Find where the given text appears and provide that cell's center as [x, y] coordinate. 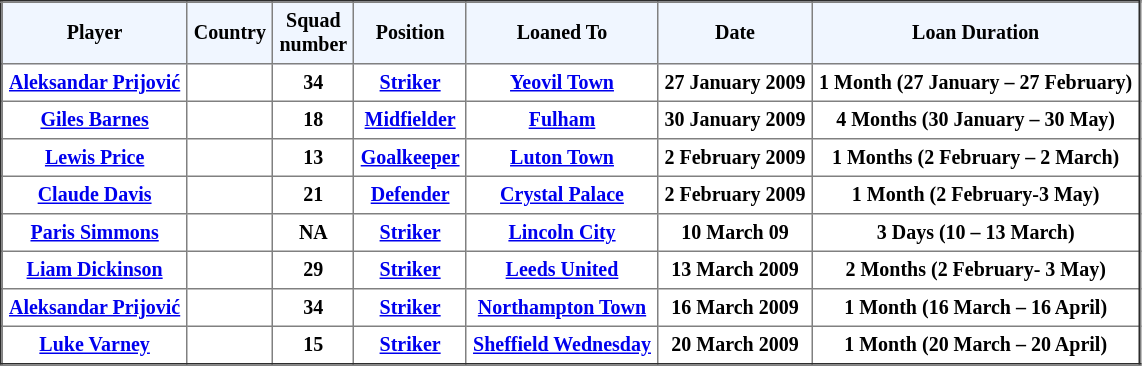
Position [410, 33]
2 Months (2 February- 3 May) [976, 270]
Country [230, 33]
16 March 2009 [736, 308]
29 [314, 270]
1 Month (20 March – 20 April) [976, 345]
Luke Varney [94, 345]
Giles Barnes [94, 120]
Loan Duration [976, 33]
13 March 2009 [736, 270]
Paris Simmons [94, 233]
Liam Dickinson [94, 270]
21 [314, 195]
30 January 2009 [736, 120]
1 Month (27 January – 27 February) [976, 83]
27 January 2009 [736, 83]
1 Month (16 March – 16 April) [976, 308]
1 Months (2 February – 2 March) [976, 158]
Midfielder [410, 120]
20 March 2009 [736, 345]
10 March 09 [736, 233]
13 [314, 158]
Claude Davis [94, 195]
Player [94, 33]
NA [314, 233]
Yeovil Town [562, 83]
Date [736, 33]
Lewis Price [94, 158]
4 Months (30 January – 30 May) [976, 120]
Northampton Town [562, 308]
15 [314, 345]
Fulham [562, 120]
Defender [410, 195]
Luton Town [562, 158]
Squadnumber [314, 33]
Leeds United [562, 270]
Sheffield Wednesday [562, 345]
Lincoln City [562, 233]
1 Month (2 February-3 May) [976, 195]
3 Days (10 – 13 March) [976, 233]
Crystal Palace [562, 195]
Goalkeeper [410, 158]
18 [314, 120]
Loaned To [562, 33]
